Scan for the cell matching the given text and deliver its [X, Y] coordinate at center. 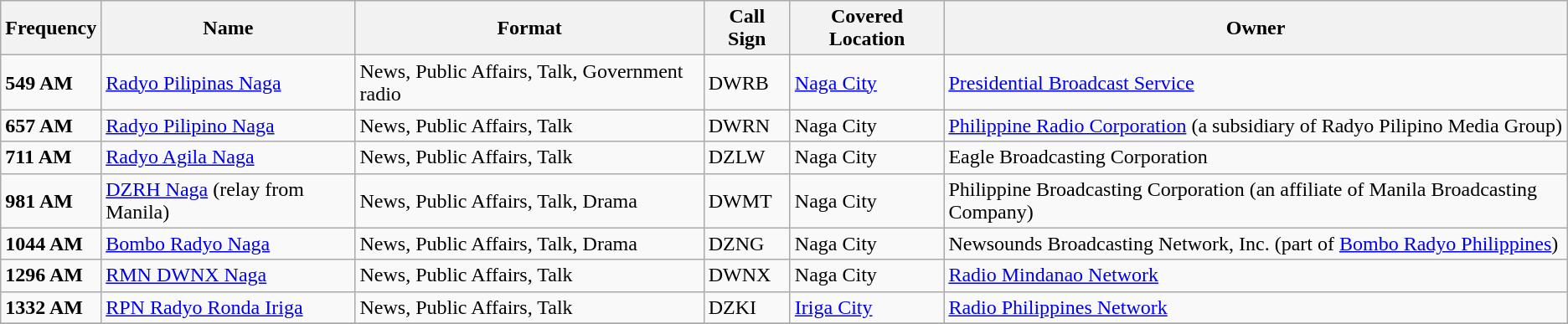
RMN DWNX Naga [228, 275]
Presidential Broadcast Service [1256, 82]
RPN Radyo Ronda Iriga [228, 307]
657 AM [51, 126]
DZRH Naga (relay from Manila) [228, 201]
DWRB [747, 82]
1296 AM [51, 275]
Radyo Pilipinas Naga [228, 82]
DWNX [747, 275]
Radyo Agila Naga [228, 157]
Covered Location [867, 28]
DWMT [747, 201]
Iriga City [867, 307]
DWRN [747, 126]
Radio Philippines Network [1256, 307]
Bombo Radyo Naga [228, 244]
549 AM [51, 82]
News, Public Affairs, Talk, Government radio [529, 82]
Radio Mindanao Network [1256, 275]
Radyo Pilipino Naga [228, 126]
1332 AM [51, 307]
981 AM [51, 201]
Frequency [51, 28]
Philippine Broadcasting Corporation (an affiliate of Manila Broadcasting Company) [1256, 201]
Owner [1256, 28]
1044 AM [51, 244]
DZLW [747, 157]
Format [529, 28]
Newsounds Broadcasting Network, Inc. (part of Bombo Radyo Philippines) [1256, 244]
711 AM [51, 157]
DZNG [747, 244]
Philippine Radio Corporation (a subsidiary of Radyo Pilipino Media Group) [1256, 126]
DZKI [747, 307]
Eagle Broadcasting Corporation [1256, 157]
Name [228, 28]
Call Sign [747, 28]
